Provide the [x, y] coordinate of the cell's center where the given text is located.  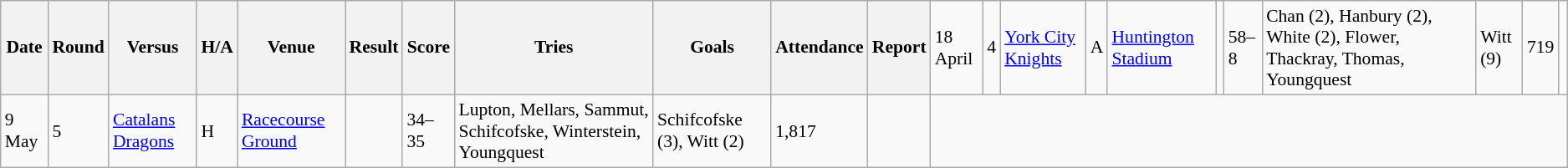
9 May [25, 130]
5 [79, 130]
58–8 [1243, 48]
Huntington Stadium [1161, 48]
Catalans Dragons [152, 130]
Tries [554, 48]
Racecourse Ground [291, 130]
Witt (9) [1499, 48]
Lupton, Mellars, Sammut, Schifcofske, Winterstein, Youngquest [554, 130]
Attendance [820, 48]
Venue [291, 48]
Score [428, 48]
1,817 [820, 130]
719 [1540, 48]
Chan (2), Hanbury (2), White (2), Flower, Thackray, Thomas, Youngquest [1369, 48]
H/A [217, 48]
Result [375, 48]
York City Knights [1044, 48]
Round [79, 48]
Report [900, 48]
34–35 [428, 130]
4 [992, 48]
Date [25, 48]
Schifcofske (3), Witt (2) [712, 130]
A [1097, 48]
18 April [957, 48]
Versus [152, 48]
Goals [712, 48]
H [217, 130]
